Detect which cell encompasses the target text, then output its (x, y) center coordinate. 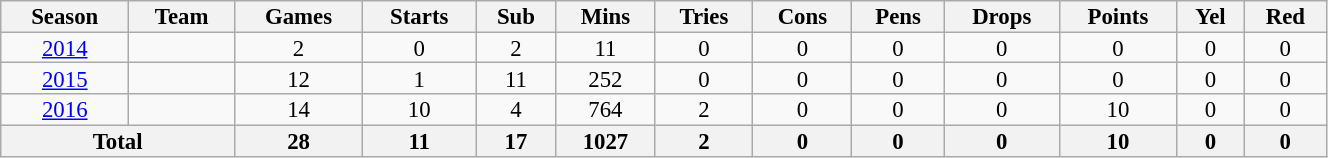
Yel (1211, 16)
Season (65, 16)
14 (299, 110)
2015 (65, 78)
Drops (1002, 16)
Starts (420, 16)
17 (516, 140)
252 (606, 78)
4 (516, 110)
2016 (65, 110)
1027 (606, 140)
Games (299, 16)
Pens (898, 16)
Team (182, 16)
764 (606, 110)
Mins (606, 16)
Sub (516, 16)
28 (299, 140)
12 (299, 78)
Cons (802, 16)
Red (1285, 16)
1 (420, 78)
Tries (704, 16)
Points (1118, 16)
Total (118, 140)
2014 (65, 48)
